Locate the cell with the specified text and output its (x, y) center coordinate. 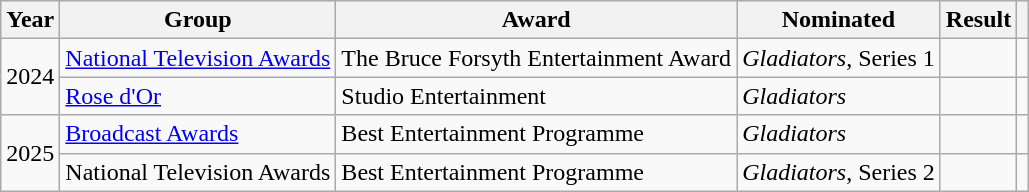
Studio Entertainment (536, 96)
Gladiators, Series 1 (839, 58)
Group (198, 20)
The Bruce Forsyth Entertainment Award (536, 58)
Broadcast Awards (198, 134)
Nominated (839, 20)
2025 (30, 153)
Gladiators, Series 2 (839, 172)
2024 (30, 77)
Year (30, 20)
Rose d'Or (198, 96)
Result (978, 20)
Award (536, 20)
